For the text-containing cell, return its midpoint in [X, Y] coordinate format. 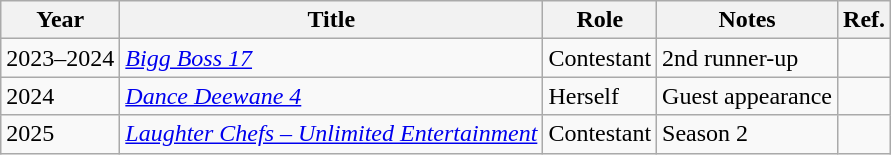
Season 2 [748, 134]
Guest appearance [748, 96]
2023–2024 [60, 58]
Notes [748, 20]
Dance Deewane 4 [332, 96]
Bigg Boss 17 [332, 58]
Herself [600, 96]
2025 [60, 134]
2024 [60, 96]
Laughter Chefs – Unlimited Entertainment [332, 134]
Year [60, 20]
Role [600, 20]
Title [332, 20]
2nd runner-up [748, 58]
Ref. [864, 20]
